From the cell containing the given text, extract its center point as [X, Y] coordinate. 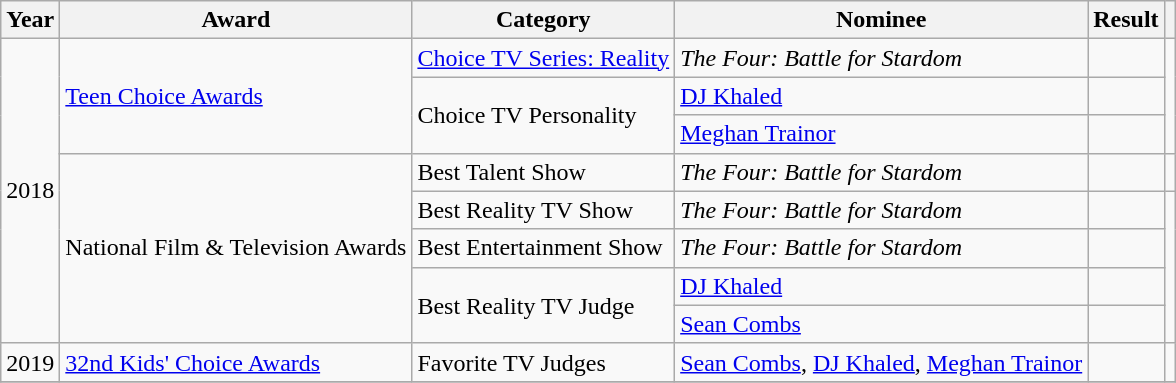
Result [1126, 20]
Sean Combs, DJ Khaled, Meghan Trainor [882, 362]
Best Reality TV Show [544, 210]
National Film & Television Awards [236, 248]
Year [30, 20]
Nominee [882, 20]
Favorite TV Judges [544, 362]
2018 [30, 191]
Award [236, 20]
Choice TV Personality [544, 115]
Meghan Trainor [882, 134]
Best Reality TV Judge [544, 305]
Best Talent Show [544, 172]
Sean Combs [882, 324]
Category [544, 20]
2019 [30, 362]
Best Entertainment Show [544, 248]
32nd Kids' Choice Awards [236, 362]
Choice TV Series: Reality [544, 58]
Teen Choice Awards [236, 96]
